Output the [X, Y] coordinate of the center of the cell containing the given text.  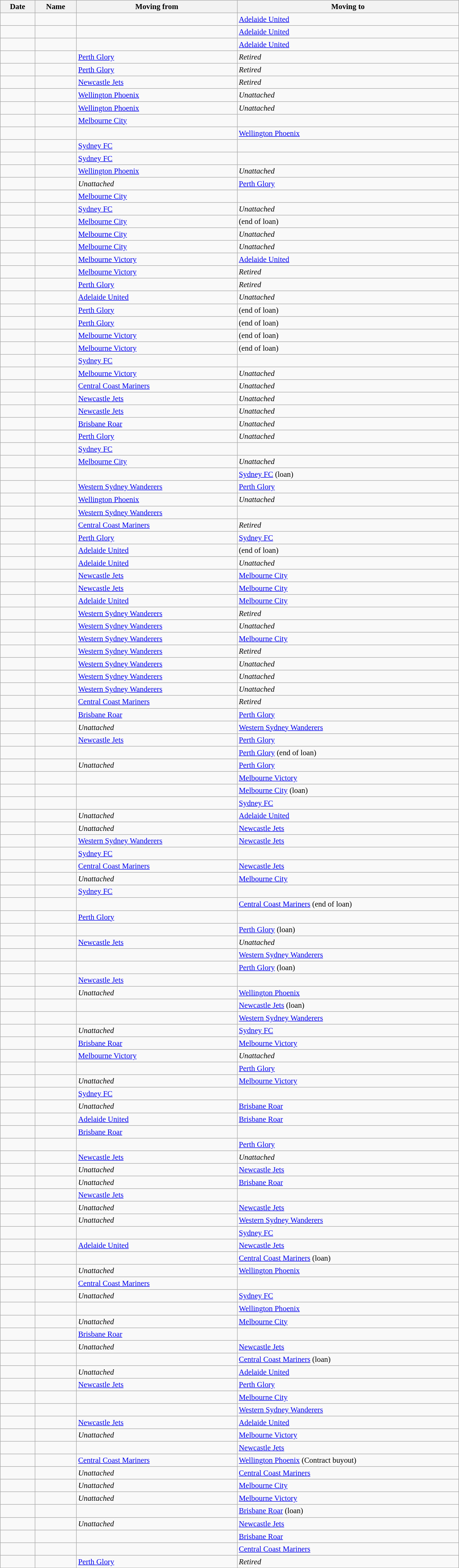
Brisbane Roar (loan) [348, 1511]
Moving to [348, 7]
Name [56, 7]
Date [17, 7]
Newcastle Jets (loan) [348, 1005]
Moving from [157, 7]
Melbourne City (loan) [348, 791]
Central Coast Mariners (end of loan) [348, 904]
Wellington Phoenix (Contract buyout) [348, 1460]
Sydney FC (loan) [348, 474]
Perth Glory (end of loan) [348, 753]
